Search for the cell housing the specified text and yield its (x, y) center coordinate. 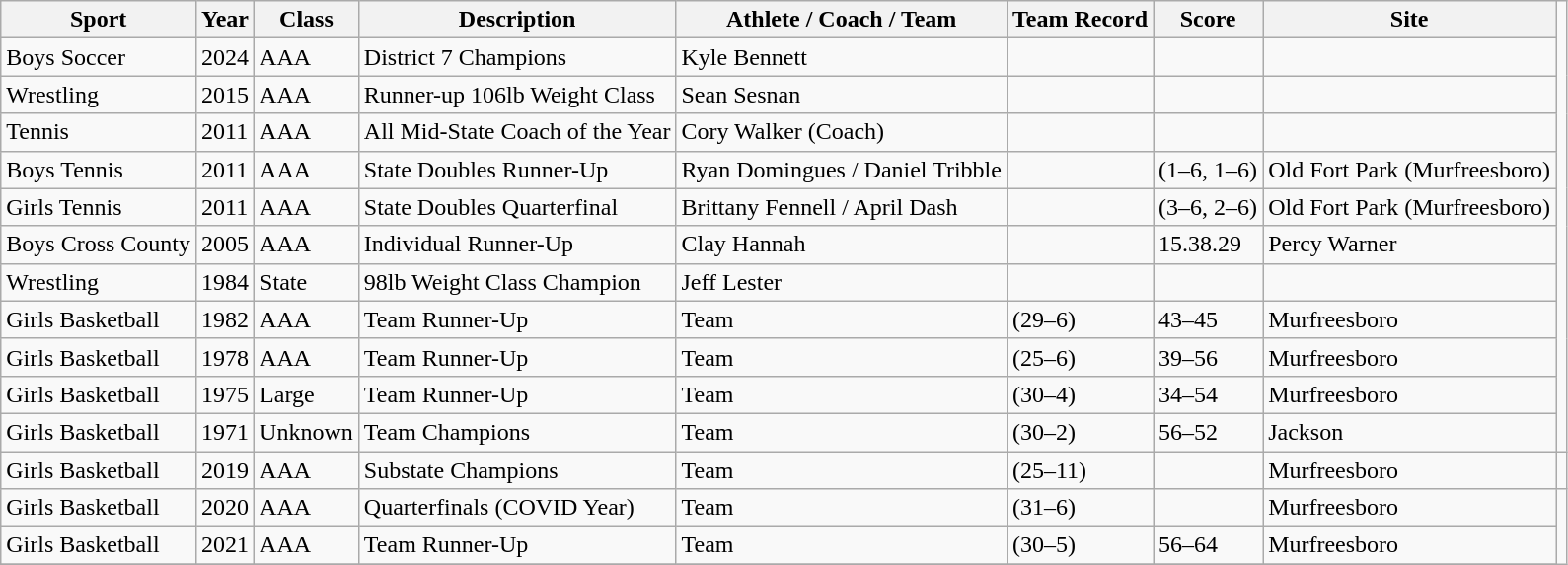
Boys Cross County (99, 245)
2021 (225, 545)
Team Record (1080, 20)
State (307, 282)
2005 (225, 245)
Kyle Bennett (841, 57)
Runner-up 106lb Weight Class (517, 95)
Ryan Domingues / Daniel Tribble (841, 170)
(1–6, 1–6) (1208, 170)
2020 (225, 508)
43–45 (1208, 319)
(3–6, 2–6) (1208, 207)
(31–6) (1080, 508)
2019 (225, 470)
Site (1409, 20)
Boys Soccer (99, 57)
1975 (225, 394)
Quarterfinals (COVID Year) (517, 508)
All Mid-State Coach of the Year (517, 132)
Substate Champions (517, 470)
Athlete / Coach / Team (841, 20)
34–54 (1208, 394)
Tennis (99, 132)
Score (1208, 20)
Girls Tennis (99, 207)
1982 (225, 319)
Cory Walker (Coach) (841, 132)
Description (517, 20)
State Doubles Quarterfinal (517, 207)
District 7 Champions (517, 57)
Clay Hannah (841, 245)
Boys Tennis (99, 170)
Large (307, 394)
Brittany Fennell / April Dash (841, 207)
2024 (225, 57)
98lb Weight Class Champion (517, 282)
1984 (225, 282)
Jackson (1409, 432)
State Doubles Runner-Up (517, 170)
Class (307, 20)
1978 (225, 357)
Sport (99, 20)
Individual Runner-Up (517, 245)
39–56 (1208, 357)
Unknown (307, 432)
(25–6) (1080, 357)
2015 (225, 95)
Percy Warner (1409, 245)
56–52 (1208, 432)
Team Champions (517, 432)
Jeff Lester (841, 282)
56–64 (1208, 545)
(30–2) (1080, 432)
Sean Sesnan (841, 95)
(25–11) (1080, 470)
15.38.29 (1208, 245)
(30–5) (1080, 545)
Year (225, 20)
(29–6) (1080, 319)
(30–4) (1080, 394)
1971 (225, 432)
